Scan for the cell matching the given text and deliver its (X, Y) coordinate at center. 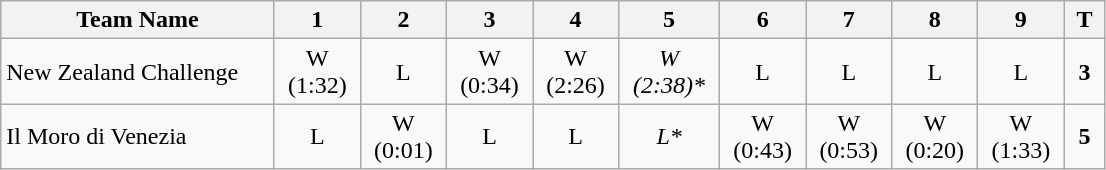
W (0:34) (489, 72)
W (1:32) (317, 72)
W (0:20) (935, 136)
6 (763, 20)
8 (935, 20)
T (1084, 20)
Team Name (138, 20)
W (0:01) (403, 136)
L* (670, 136)
4 (575, 20)
W (0:43) (763, 136)
W (2:38)* (670, 72)
9 (1021, 20)
1 (317, 20)
W (0:53) (849, 136)
W (2:26) (575, 72)
7 (849, 20)
Il Moro di Venezia (138, 136)
2 (403, 20)
W (1:33) (1021, 136)
New Zealand Challenge (138, 72)
